Return [X, Y] of the center of cell containing provided text 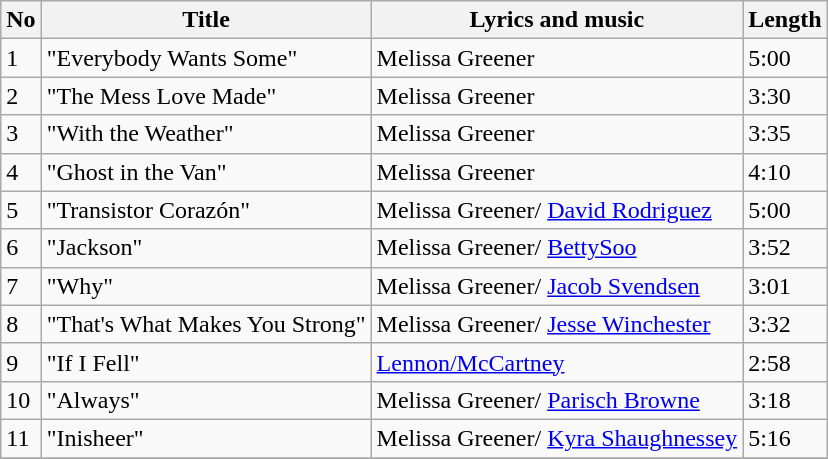
"That's What Makes You Strong" [206, 324]
6 [21, 248]
"Inisheer" [206, 438]
3:52 [785, 248]
7 [21, 286]
"Ghost in the Van" [206, 172]
Lyrics and music [557, 20]
8 [21, 324]
Lennon/McCartney [557, 362]
5:16 [785, 438]
5 [21, 210]
3:32 [785, 324]
"Transistor Corazón" [206, 210]
Title [206, 20]
9 [21, 362]
"The Mess Love Made" [206, 96]
"With the Weather" [206, 134]
11 [21, 438]
3 [21, 134]
Melissa Greener/ Kyra Shaughnessey [557, 438]
2:58 [785, 362]
Melissa Greener/ Jesse Winchester [557, 324]
Melissa Greener/ BettySoo [557, 248]
3:35 [785, 134]
Length [785, 20]
1 [21, 58]
4 [21, 172]
3:01 [785, 286]
3:30 [785, 96]
"Everybody Wants Some" [206, 58]
2 [21, 96]
3:18 [785, 400]
"Always" [206, 400]
Melissa Greener/ Jacob Svendsen [557, 286]
No [21, 20]
"Jackson" [206, 248]
Melissa Greener/ Parisch Browne [557, 400]
4:10 [785, 172]
Melissa Greener/ David Rodriguez [557, 210]
"If I Fell" [206, 362]
10 [21, 400]
"Why" [206, 286]
